Search for the cell housing the specified text and yield its (x, y) center coordinate. 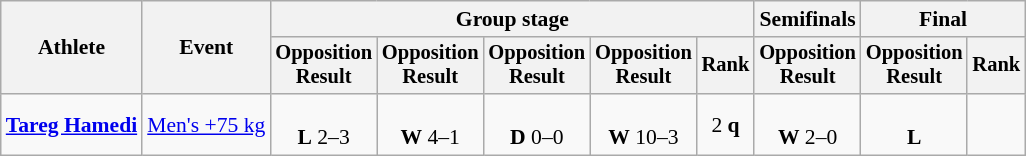
Event (206, 48)
W 10–3 (644, 124)
W 4–1 (430, 124)
Athlete (72, 48)
Group stage (512, 19)
L 2–3 (324, 124)
2 q (726, 124)
Men's +75 kg (206, 124)
D 0–0 (538, 124)
Tareg Hamedi (72, 124)
Semifinals (808, 19)
L (914, 124)
W 2–0 (808, 124)
Final (943, 19)
